Locate the cell with the specified text and output its (x, y) center coordinate. 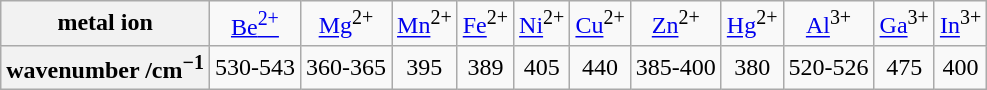
389 (485, 68)
Ni2+ (542, 24)
In3+ (960, 24)
Fe2+ (485, 24)
400 (960, 68)
Mn2+ (425, 24)
405 (542, 68)
380 (752, 68)
Mg2+ (346, 24)
520-526 (828, 68)
Al3+ (828, 24)
Cu2+ (600, 24)
Zn2+ (676, 24)
wavenumber /cm−1 (106, 68)
530-543 (254, 68)
Hg2+ (752, 24)
440 (600, 68)
475 (904, 68)
385-400 (676, 68)
Be2+ (254, 24)
395 (425, 68)
360-365 (346, 68)
Ga3+ (904, 24)
metal ion (106, 24)
